Detect which cell encompasses the target text, then output its [x, y] center coordinate. 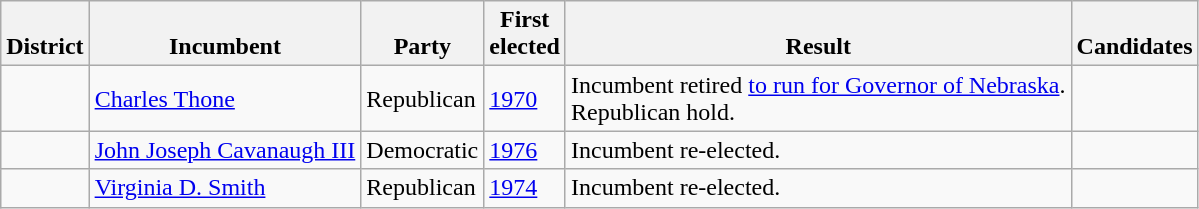
Charles Thone [225, 98]
Result [818, 34]
Virginia D. Smith [225, 188]
1970 [525, 98]
1976 [525, 150]
Candidates [1134, 34]
Firstelected [525, 34]
Incumbent retired to run for Governor of Nebraska.Republican hold. [818, 98]
1974 [525, 188]
Incumbent [225, 34]
Democratic [422, 150]
John Joseph Cavanaugh III [225, 150]
Party [422, 34]
District [45, 34]
